Scan for the cell matching the given text and deliver its (x, y) coordinate at center. 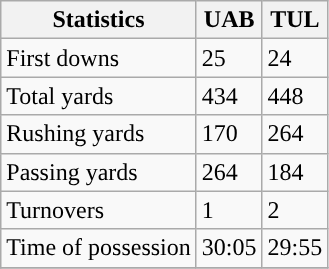
First downs (99, 58)
Rushing yards (99, 134)
Passing yards (99, 172)
25 (229, 58)
30:05 (229, 248)
170 (229, 134)
TUL (295, 20)
2 (295, 210)
29:55 (295, 248)
Time of possession (99, 248)
Turnovers (99, 210)
184 (295, 172)
Total yards (99, 96)
24 (295, 58)
UAB (229, 20)
448 (295, 96)
434 (229, 96)
1 (229, 210)
Statistics (99, 20)
